Scan for the cell matching the given text and deliver its [X, Y] coordinate at center. 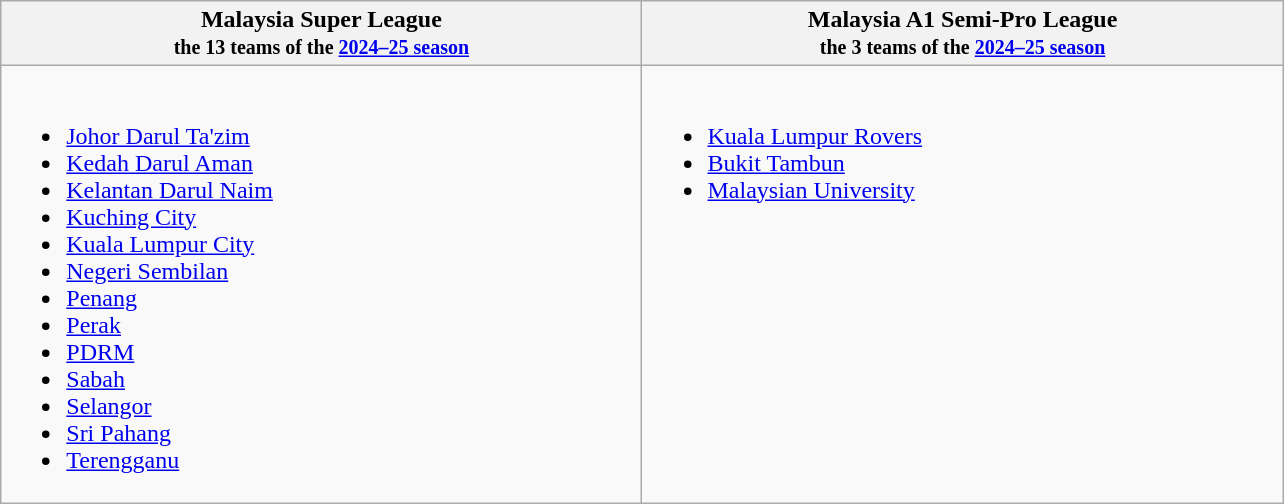
Malaysia A1 Semi-Pro Leaguethe 3 teams of the 2024–25 season [962, 34]
Johor Darul Ta'zimKedah Darul AmanKelantan Darul NaimKuching CityKuala Lumpur CityNegeri SembilanPenangPerakPDRMSabahSelangorSri PahangTerengganu [322, 284]
Malaysia Super Leaguethe 13 teams of the 2024–25 season [322, 34]
Kuala Lumpur RoversBukit TambunMalaysian University [962, 284]
